Identify which cell holds the provided text, then report its [X, Y] central coordinate. 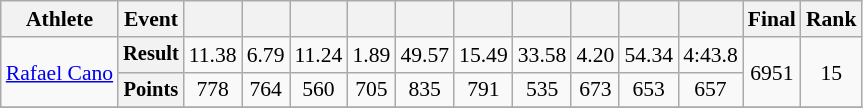
Result [151, 55]
778 [213, 90]
33.58 [542, 55]
835 [424, 90]
673 [595, 90]
653 [648, 90]
Event [151, 19]
705 [371, 90]
657 [710, 90]
4.20 [595, 55]
49.57 [424, 55]
Final [772, 19]
54.34 [648, 55]
15.49 [484, 55]
560 [319, 90]
Athlete [60, 19]
6.79 [266, 55]
Rafael Cano [60, 72]
4:43.8 [710, 55]
Rank [832, 19]
11.24 [319, 55]
6951 [772, 72]
15 [832, 72]
791 [484, 90]
535 [542, 90]
Points [151, 90]
1.89 [371, 55]
11.38 [213, 55]
764 [266, 90]
